Identify which cell holds the provided text, then report its (X, Y) central coordinate. 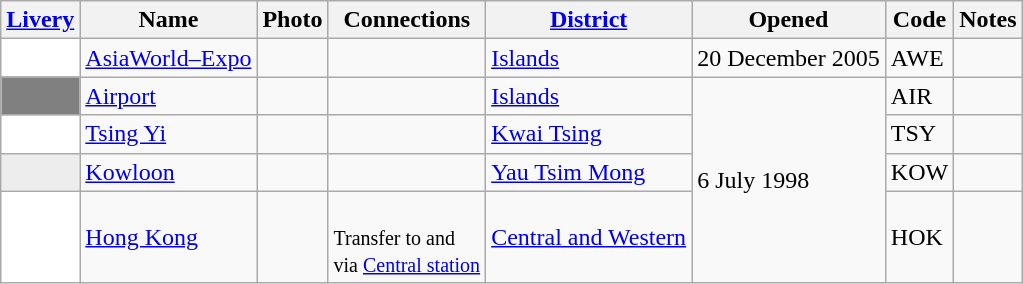
TSY (919, 134)
Yau Tsim Mong (589, 172)
Photo (292, 20)
Name (168, 20)
6 July 1998 (789, 180)
Notes (988, 20)
AWE (919, 58)
KOW (919, 172)
Kowloon (168, 172)
Central and Western (589, 237)
Airport (168, 96)
Kwai Tsing (589, 134)
Tsing Yi (168, 134)
20 December 2005 (789, 58)
Opened (789, 20)
Connections (407, 20)
HOK (919, 237)
Hong Kong (168, 237)
Livery (40, 20)
AIR (919, 96)
District (589, 20)
Code (919, 20)
AsiaWorld–Expo (168, 58)
Transfer to and via Central station (407, 237)
